Locate the cell with the specified text and output its [x, y] center coordinate. 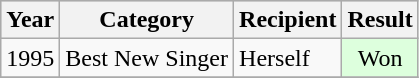
Category [147, 20]
Recipient [288, 20]
Result [380, 20]
Herself [288, 58]
1995 [30, 58]
Year [30, 20]
Best New Singer [147, 58]
Won [380, 58]
